Find where the given text appears and provide that cell's center as (X, Y) coordinate. 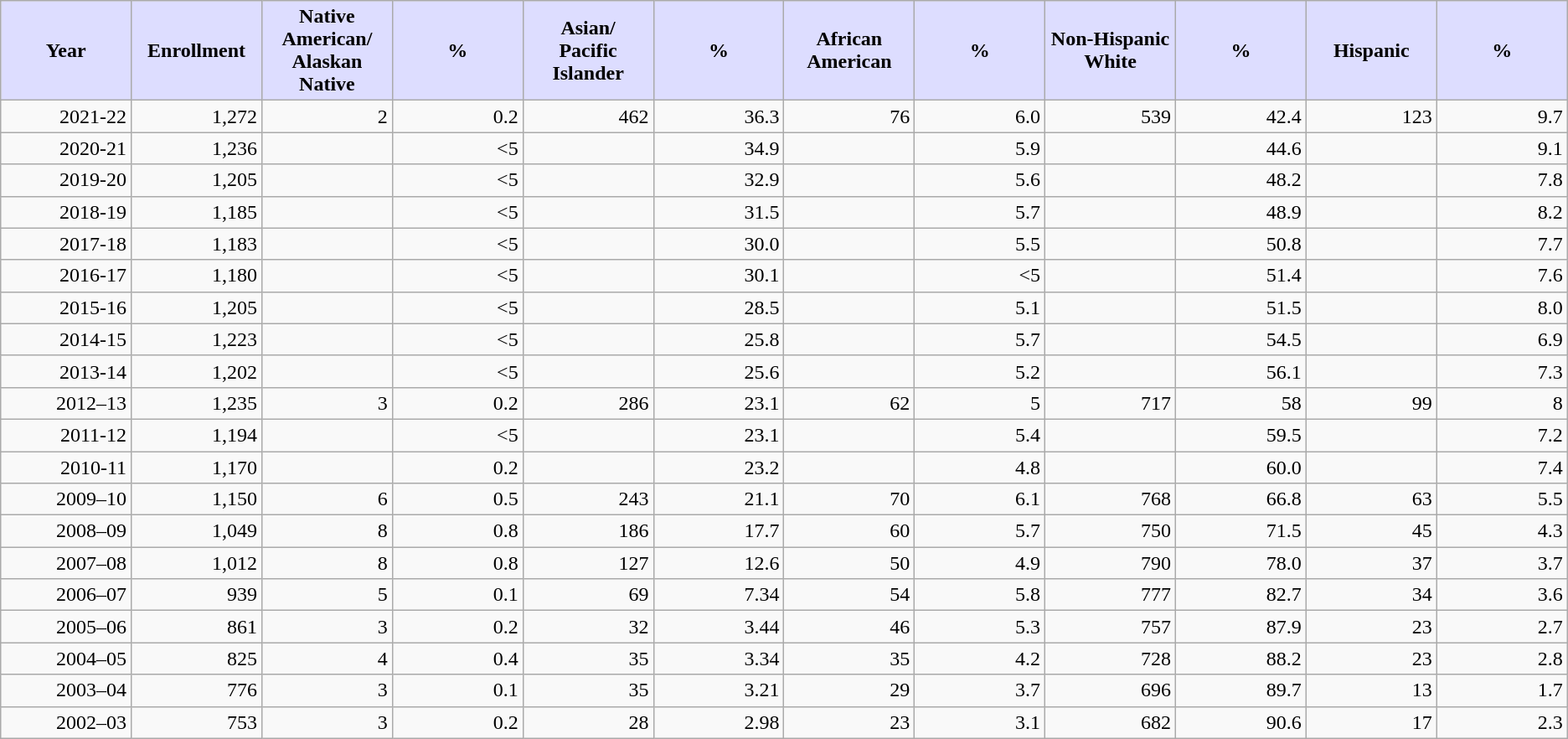
2005–06 (66, 627)
31.5 (719, 212)
2018-19 (66, 212)
7.2 (1502, 435)
7.34 (719, 595)
AfricanAmerican (849, 50)
4.2 (980, 659)
2019-20 (66, 180)
90.6 (1240, 722)
1,202 (197, 371)
2009–10 (66, 499)
9.7 (1502, 116)
1,049 (197, 531)
82.7 (1240, 595)
5.6 (980, 180)
17.7 (719, 531)
48.2 (1240, 180)
51.4 (1240, 276)
2020-21 (66, 148)
2.98 (719, 722)
54 (849, 595)
539 (1111, 116)
286 (588, 403)
2016-17 (66, 276)
42.4 (1240, 116)
28 (588, 722)
Hispanic (1371, 50)
6.9 (1502, 339)
Year (66, 50)
825 (197, 659)
44.6 (1240, 148)
3.1 (980, 722)
51.5 (1240, 307)
728 (1111, 659)
6 (327, 499)
2 (327, 116)
7.6 (1502, 276)
5.1 (980, 307)
186 (588, 531)
2.3 (1502, 722)
0.4 (457, 659)
99 (1371, 403)
23.2 (719, 467)
Non-HispanicWhite (1111, 50)
25.8 (719, 339)
8.0 (1502, 307)
30.0 (719, 244)
66.8 (1240, 499)
1,012 (197, 563)
2006–07 (66, 595)
54.5 (1240, 339)
Asian/Pacific Islander (588, 50)
58 (1240, 403)
69 (588, 595)
2013-14 (66, 371)
1,180 (197, 276)
1,236 (197, 148)
29 (849, 690)
37 (1371, 563)
32 (588, 627)
2002–03 (66, 722)
2021-22 (66, 116)
8.2 (1502, 212)
750 (1111, 531)
2004–05 (66, 659)
462 (588, 116)
2007–08 (66, 563)
87.9 (1240, 627)
45 (1371, 531)
56.1 (1240, 371)
2008–09 (66, 531)
5.9 (980, 148)
2010-11 (66, 467)
3.21 (719, 690)
1,150 (197, 499)
717 (1111, 403)
59.5 (1240, 435)
2003–04 (66, 690)
34.9 (719, 148)
2.8 (1502, 659)
21.1 (719, 499)
939 (197, 595)
243 (588, 499)
790 (1111, 563)
682 (1111, 722)
768 (1111, 499)
36.3 (719, 116)
861 (197, 627)
3.34 (719, 659)
48.9 (1240, 212)
4.8 (980, 467)
1,272 (197, 116)
6.0 (980, 116)
777 (1111, 595)
1,185 (197, 212)
776 (197, 690)
34 (1371, 595)
1,183 (197, 244)
2011-12 (66, 435)
1,235 (197, 403)
4.9 (980, 563)
60.0 (1240, 467)
62 (849, 403)
17 (1371, 722)
757 (1111, 627)
4.3 (1502, 531)
13 (1371, 690)
3.44 (719, 627)
2014-15 (66, 339)
5.2 (980, 371)
50.8 (1240, 244)
25.6 (719, 371)
30.1 (719, 276)
46 (849, 627)
89.7 (1240, 690)
1,223 (197, 339)
4 (327, 659)
60 (849, 531)
28.5 (719, 307)
9.1 (1502, 148)
70 (849, 499)
2.7 (1502, 627)
76 (849, 116)
78.0 (1240, 563)
7.8 (1502, 180)
5.8 (980, 595)
753 (197, 722)
5.4 (980, 435)
32.9 (719, 180)
3.6 (1502, 595)
88.2 (1240, 659)
2017-18 (66, 244)
1,170 (197, 467)
696 (1111, 690)
12.6 (719, 563)
2012–13 (66, 403)
7.4 (1502, 467)
7.7 (1502, 244)
5.3 (980, 627)
2015-16 (66, 307)
50 (849, 563)
6.1 (980, 499)
1.7 (1502, 690)
7.3 (1502, 371)
0.5 (457, 499)
71.5 (1240, 531)
Native American/Alaskan Native (327, 50)
127 (588, 563)
Enrollment (197, 50)
63 (1371, 499)
1,194 (197, 435)
123 (1371, 116)
